Search for the cell housing the specified text and yield its [X, Y] center coordinate. 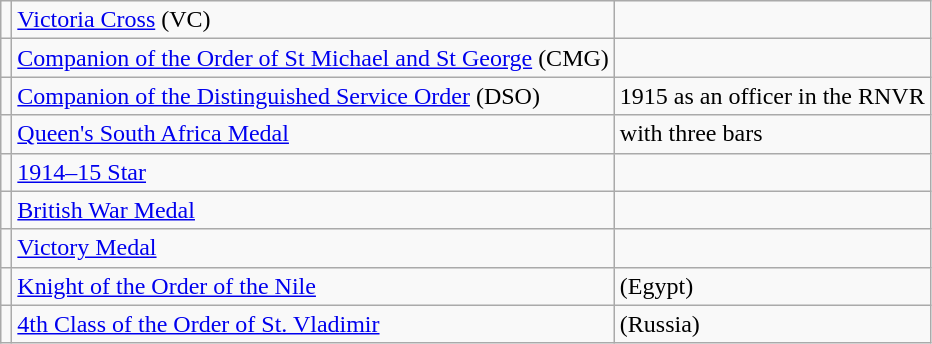
British War Medal [314, 210]
with three bars [772, 134]
(Egypt) [772, 286]
Victoria Cross (VC) [314, 20]
1915 as an officer in the RNVR [772, 96]
(Russia) [772, 324]
1914–15 Star [314, 172]
Knight of the Order of the Nile [314, 286]
Companion of the Order of St Michael and St George (CMG) [314, 58]
Queen's South Africa Medal [314, 134]
Companion of the Distinguished Service Order (DSO) [314, 96]
4th Class of the Order of St. Vladimir [314, 324]
Victory Medal [314, 248]
